From the cell containing the given text, extract its center point as [x, y] coordinate. 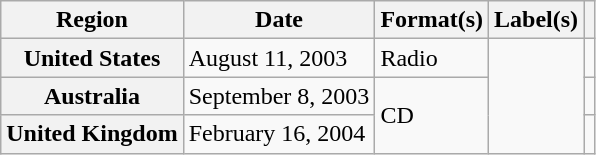
CD [432, 115]
United Kingdom [92, 134]
Format(s) [432, 20]
Region [92, 20]
Australia [92, 96]
Date [279, 20]
September 8, 2003 [279, 96]
Radio [432, 58]
United States [92, 58]
February 16, 2004 [279, 134]
August 11, 2003 [279, 58]
Label(s) [536, 20]
